Pinpoint the cell where the given text exists, returning its [X, Y] midpoint coordinate. 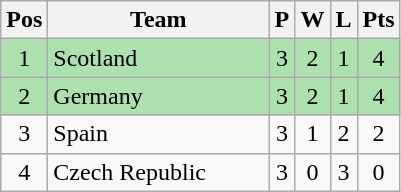
Team [158, 20]
Pos [24, 20]
L [344, 20]
Germany [158, 96]
Spain [158, 134]
Czech Republic [158, 172]
P [282, 20]
Scotland [158, 58]
W [312, 20]
Pts [378, 20]
